Extract the (x, y) coordinate from the center of the cell holding the provided text.  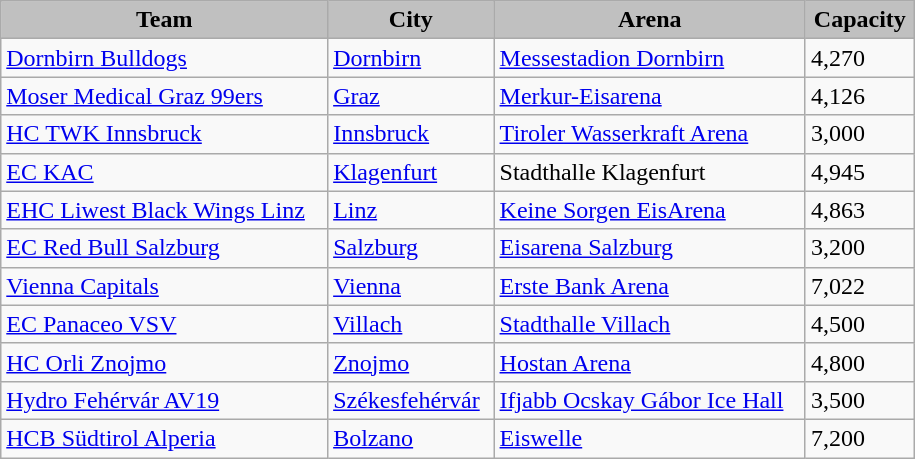
Eisarena Salzburg (650, 248)
HC Orli Znojmo (164, 362)
Erste Bank Arena (650, 286)
3,000 (860, 134)
City (411, 20)
Znojmo (411, 362)
Székesfehérvár (411, 400)
Capacity (860, 20)
4,863 (860, 210)
Bolzano (411, 438)
Tiroler Wasserkraft Arena (650, 134)
Eiswelle (650, 438)
Villach (411, 324)
4,270 (860, 58)
Keine Sorgen EisArena (650, 210)
Ifjabb Ocskay Gábor Ice Hall (650, 400)
4,500 (860, 324)
7,200 (860, 438)
Dornbirn (411, 58)
Graz (411, 96)
EC Red Bull Salzburg (164, 248)
4,800 (860, 362)
Stadthalle Klagenfurt (650, 172)
Arena (650, 20)
4,945 (860, 172)
Linz (411, 210)
Klagenfurt (411, 172)
EC KAC (164, 172)
Team (164, 20)
Dornbirn Bulldogs (164, 58)
EHC Liwest Black Wings Linz (164, 210)
HC TWK Innsbruck (164, 134)
4,126 (860, 96)
Merkur-Eisarena (650, 96)
7,022 (860, 286)
Vienna Capitals (164, 286)
EC Panaceo VSV (164, 324)
3,500 (860, 400)
Messestadion Dornbirn (650, 58)
Vienna (411, 286)
Salzburg (411, 248)
Moser Medical Graz 99ers (164, 96)
Innsbruck (411, 134)
3,200 (860, 248)
Stadthalle Villach (650, 324)
Hostan Arena (650, 362)
HCB Südtirol Alperia (164, 438)
Hydro Fehérvár AV19 (164, 400)
